Search for the cell housing the specified text and yield its [x, y] center coordinate. 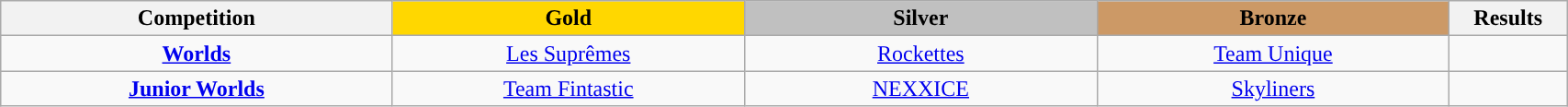
Skyliners [1273, 89]
Results [1508, 18]
Team Fintastic [569, 89]
Worlds [197, 53]
Les Suprêmes [569, 53]
Gold [569, 18]
Bronze [1273, 18]
Team Unique [1273, 53]
Rockettes [921, 53]
Junior Worlds [197, 89]
NEXXICE [921, 89]
Silver [921, 18]
Competition [197, 18]
